Capture the cell that displays the provided text and extract its (x, y) central coordinate. 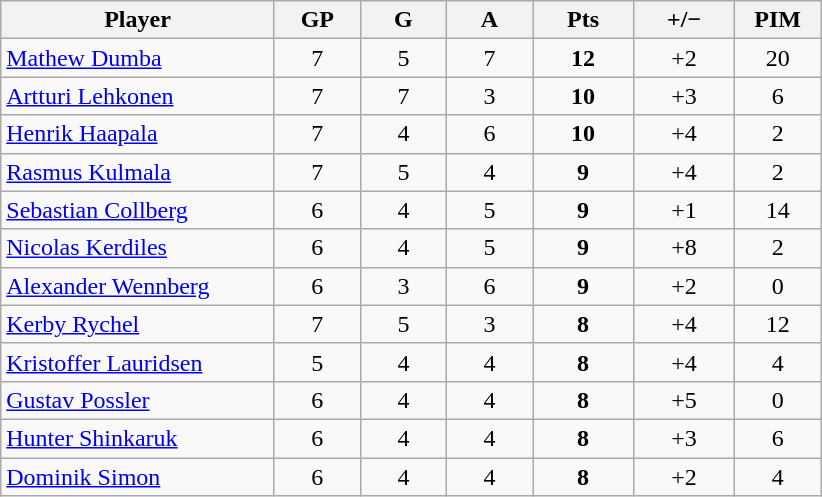
Rasmus Kulmala (138, 172)
GP (317, 20)
Dominik Simon (138, 477)
Gustav Possler (138, 400)
+8 (684, 248)
Pts (582, 20)
Nicolas Kerdiles (138, 248)
PIM (778, 20)
14 (778, 210)
Kristoffer Lauridsen (138, 362)
Player (138, 20)
+5 (684, 400)
20 (778, 58)
+1 (684, 210)
Artturi Lehkonen (138, 96)
Mathew Dumba (138, 58)
Hunter Shinkaruk (138, 438)
Sebastian Collberg (138, 210)
Alexander Wennberg (138, 286)
G (403, 20)
A (489, 20)
+/− (684, 20)
Kerby Rychel (138, 324)
Henrik Haapala (138, 134)
